For the text-containing cell, return its midpoint in (x, y) coordinate format. 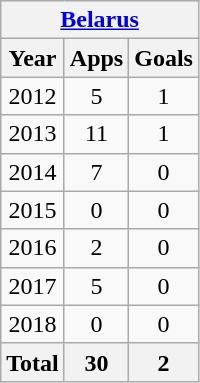
Apps (96, 58)
2015 (33, 210)
Total (33, 362)
2017 (33, 286)
2018 (33, 324)
2012 (33, 96)
Belarus (100, 20)
7 (96, 172)
2013 (33, 134)
2014 (33, 172)
Year (33, 58)
2016 (33, 248)
11 (96, 134)
30 (96, 362)
Goals (164, 58)
